Output the (x, y) coordinate of the center of the cell containing the given text.  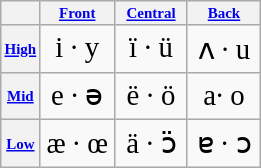
Mid (20, 96)
a· o (224, 96)
High (20, 48)
i · y (78, 48)
Back (224, 13)
Front (78, 13)
ï · ü (150, 48)
e · ə (78, 96)
ë · ö (150, 96)
æ · œ (78, 144)
Low (20, 144)
ä · ɔ̈ (150, 144)
Central (150, 13)
ɐ · ɔ (224, 144)
ʌ · u (224, 48)
